Pinpoint the cell where the given text exists, returning its [X, Y] midpoint coordinate. 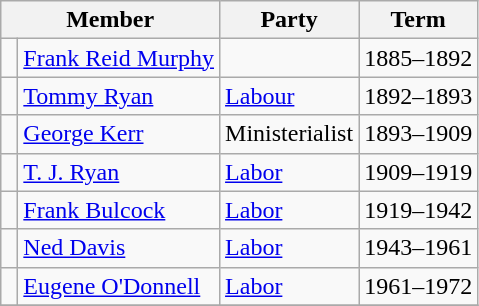
Labour [290, 96]
George Kerr [119, 134]
Term [418, 20]
1892–1893 [418, 96]
Frank Reid Murphy [119, 58]
1909–1919 [418, 172]
Ministerialist [290, 134]
1919–1942 [418, 210]
T. J. Ryan [119, 172]
Frank Bulcock [119, 210]
Eugene O'Donnell [119, 286]
1943–1961 [418, 248]
1885–1892 [418, 58]
Tommy Ryan [119, 96]
1893–1909 [418, 134]
Member [110, 20]
Party [290, 20]
Ned Davis [119, 248]
1961–1972 [418, 286]
